Scan for the cell matching the given text and deliver its [x, y] coordinate at center. 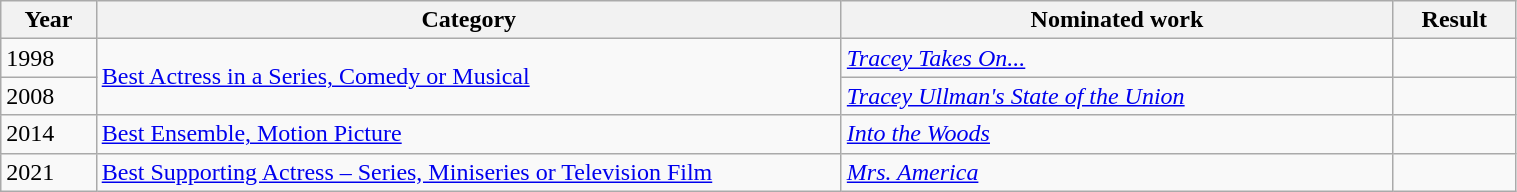
Result [1455, 20]
Tracey Ullman's State of the Union [1116, 96]
Mrs. America [1116, 172]
Into the Woods [1116, 134]
Nominated work [1116, 20]
2008 [48, 96]
Best Ensemble, Motion Picture [468, 134]
1998 [48, 58]
Category [468, 20]
2014 [48, 134]
Tracey Takes On... [1116, 58]
Best Supporting Actress – Series, Miniseries or Television Film [468, 172]
Year [48, 20]
2021 [48, 172]
Best Actress in a Series, Comedy or Musical [468, 77]
